Scan for the cell matching the given text and deliver its (x, y) coordinate at center. 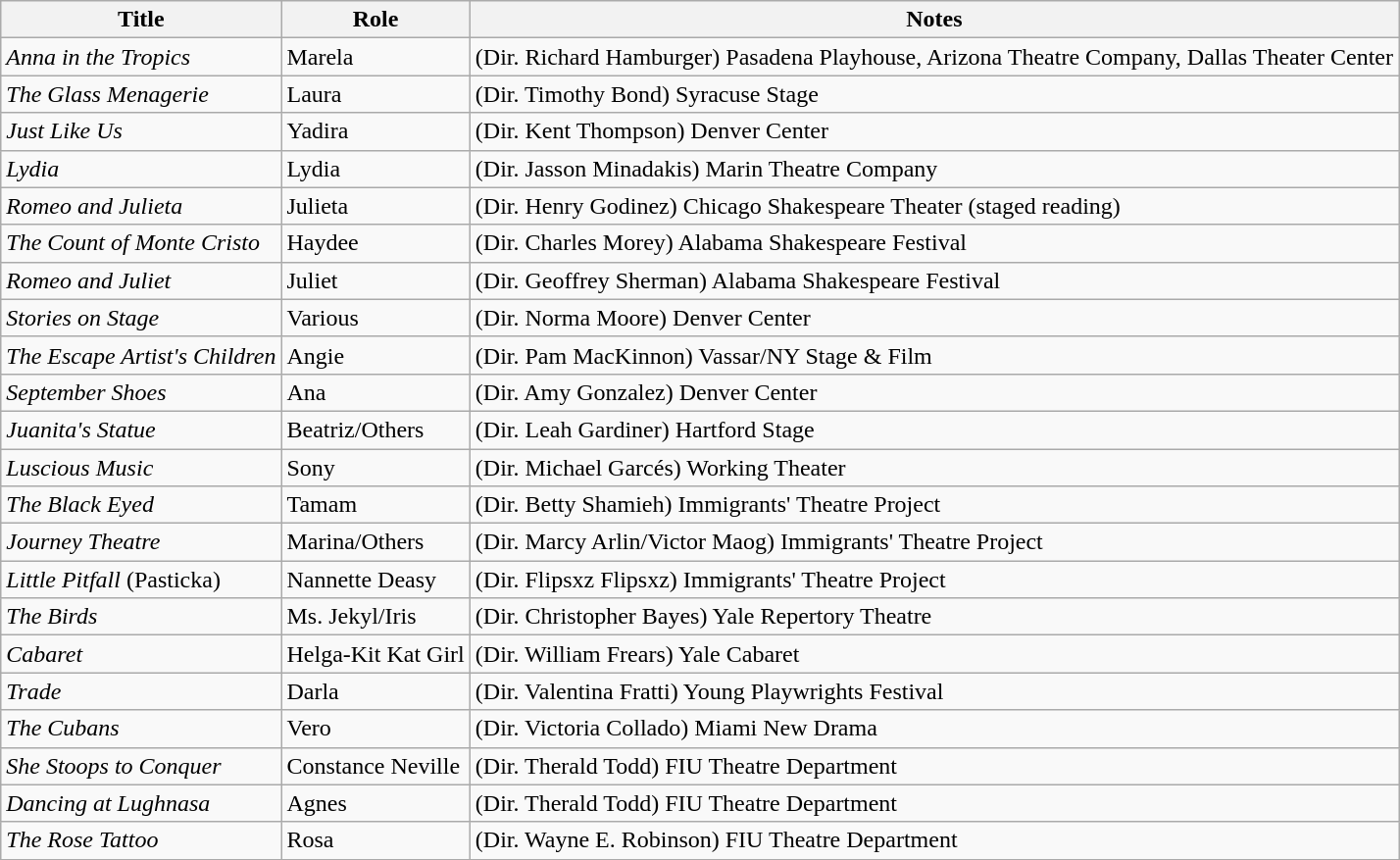
Juliet (375, 280)
Little Pitfall (Pasticka) (141, 580)
Helga-Kit Kat Girl (375, 654)
Ana (375, 392)
Romeo and Julieta (141, 206)
(Dir. Timothy Bond) Syracuse Stage (933, 94)
(Dir. Michael Garcés) Working Theater (933, 468)
(Dir. Amy Gonzalez) Denver Center (933, 392)
Yadira (375, 131)
(Dir. Charles Morey) Alabama Shakespeare Festival (933, 243)
The Rose Tattoo (141, 840)
Ms. Jekyl/Iris (375, 617)
Trade (141, 691)
Tamam (375, 505)
(Dir. Kent Thompson) Denver Center (933, 131)
Romeo and Juliet (141, 280)
Just Like Us (141, 131)
The Glass Menagerie (141, 94)
Various (375, 318)
(Dir. Richard Hamburger) Pasadena Playhouse, Arizona Theatre Company, Dallas Theater Center (933, 57)
(Dir. Marcy Arlin/Victor Maog) Immigrants' Theatre Project (933, 542)
The Black Eyed (141, 505)
Beatriz/Others (375, 430)
Julieta (375, 206)
The Count of Monte Cristo (141, 243)
Haydee (375, 243)
Angie (375, 355)
Cabaret (141, 654)
(Dir. Valentina Fratti) Young Playwrights Festival (933, 691)
(Dir. Flipsxz Flipsxz) Immigrants' Theatre Project (933, 580)
Stories on Stage (141, 318)
(Dir. Wayne E. Robinson) FIU Theatre Department (933, 840)
Constance Neville (375, 766)
September Shoes (141, 392)
(Dir. Leah Gardiner) Hartford Stage (933, 430)
Notes (933, 20)
Agnes (375, 803)
The Cubans (141, 729)
Marela (375, 57)
Darla (375, 691)
Marina/Others (375, 542)
(Dir. Betty Shamieh) Immigrants' Theatre Project (933, 505)
Title (141, 20)
(Dir. Jasson Minadakis) Marin Theatre Company (933, 169)
Juanita's Statue (141, 430)
(Dir. Norma Moore) Denver Center (933, 318)
Laura (375, 94)
Dancing at Lughnasa (141, 803)
(Dir. Christopher Bayes) Yale Repertory Theatre (933, 617)
Role (375, 20)
(Dir. William Frears) Yale Cabaret (933, 654)
Luscious Music (141, 468)
(Dir. Geoffrey Sherman) Alabama Shakespeare Festival (933, 280)
Journey Theatre (141, 542)
Anna in the Tropics (141, 57)
She Stoops to Conquer (141, 766)
Vero (375, 729)
The Birds (141, 617)
Nannette Deasy (375, 580)
(Dir. Henry Godinez) Chicago Shakespeare Theater (staged reading) (933, 206)
(Dir. Pam MacKinnon) Vassar/NY Stage & Film (933, 355)
The Escape Artist's Children (141, 355)
Sony (375, 468)
Rosa (375, 840)
(Dir. Victoria Collado) Miami New Drama (933, 729)
